For the text-containing cell, return its midpoint in [x, y] coordinate format. 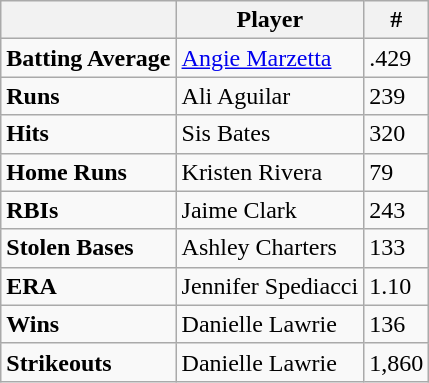
Ashley Charters [270, 248]
Runs [88, 96]
Batting Average [88, 58]
Stolen Bases [88, 248]
239 [396, 96]
Angie Marzetta [270, 58]
Hits [88, 134]
136 [396, 324]
ERA [88, 286]
133 [396, 248]
Sis Bates [270, 134]
Ali Aguilar [270, 96]
320 [396, 134]
Jaime Clark [270, 210]
.429 [396, 58]
Wins [88, 324]
Strikeouts [88, 362]
RBIs [88, 210]
1,860 [396, 362]
Player [270, 20]
79 [396, 172]
Jennifer Spediacci [270, 286]
1.10 [396, 286]
Home Runs [88, 172]
243 [396, 210]
# [396, 20]
Kristen Rivera [270, 172]
